Find where the given text appears and provide that cell's center as [x, y] coordinate. 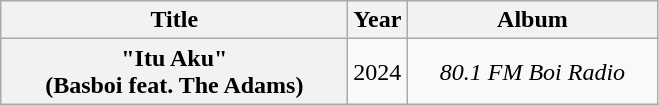
"Itu Aku"(Basboi feat. The Adams) [174, 72]
2024 [378, 72]
Album [532, 20]
Year [378, 20]
80.1 FM Boi Radio [532, 72]
Title [174, 20]
